Capture the cell that displays the provided text and extract its (X, Y) central coordinate. 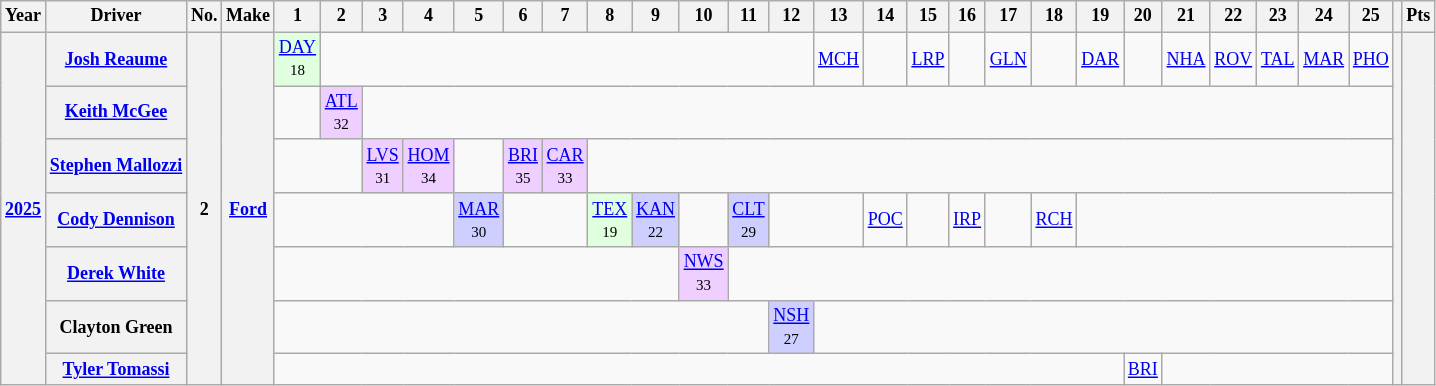
21 (1186, 16)
No. (204, 16)
ATL32 (341, 113)
NWS33 (704, 274)
PHO (1370, 59)
HOM34 (428, 166)
LVS31 (382, 166)
Tyler Tomassi (116, 370)
DAY18 (297, 59)
POC (885, 220)
TEX19 (610, 220)
25 (1370, 16)
Stephen Mallozzi (116, 166)
Driver (116, 16)
3 (382, 16)
DAR (1100, 59)
Derek White (116, 274)
Cody Dennison (116, 220)
14 (885, 16)
1 (297, 16)
19 (1100, 16)
8 (610, 16)
6 (524, 16)
23 (1278, 16)
RCH (1054, 220)
Keith McGee (116, 113)
CLT29 (748, 220)
9 (656, 16)
22 (1234, 16)
4 (428, 16)
BRI (1144, 370)
NSH27 (792, 327)
ROV (1234, 59)
2025 (24, 208)
16 (968, 16)
BRI35 (524, 166)
LRP (928, 59)
Ford (248, 208)
12 (792, 16)
10 (704, 16)
Make (248, 16)
11 (748, 16)
NHA (1186, 59)
5 (479, 16)
IRP (968, 220)
7 (565, 16)
20 (1144, 16)
Year (24, 16)
24 (1324, 16)
Pts (1418, 16)
15 (928, 16)
13 (839, 16)
Clayton Green (116, 327)
CAR33 (565, 166)
KAN22 (656, 220)
TAL (1278, 59)
17 (1008, 16)
MCH (839, 59)
MAR (1324, 59)
Josh Reaume (116, 59)
MAR30 (479, 220)
GLN (1008, 59)
18 (1054, 16)
